Provide the (x, y) coordinate of the cell's center where the given text is located.  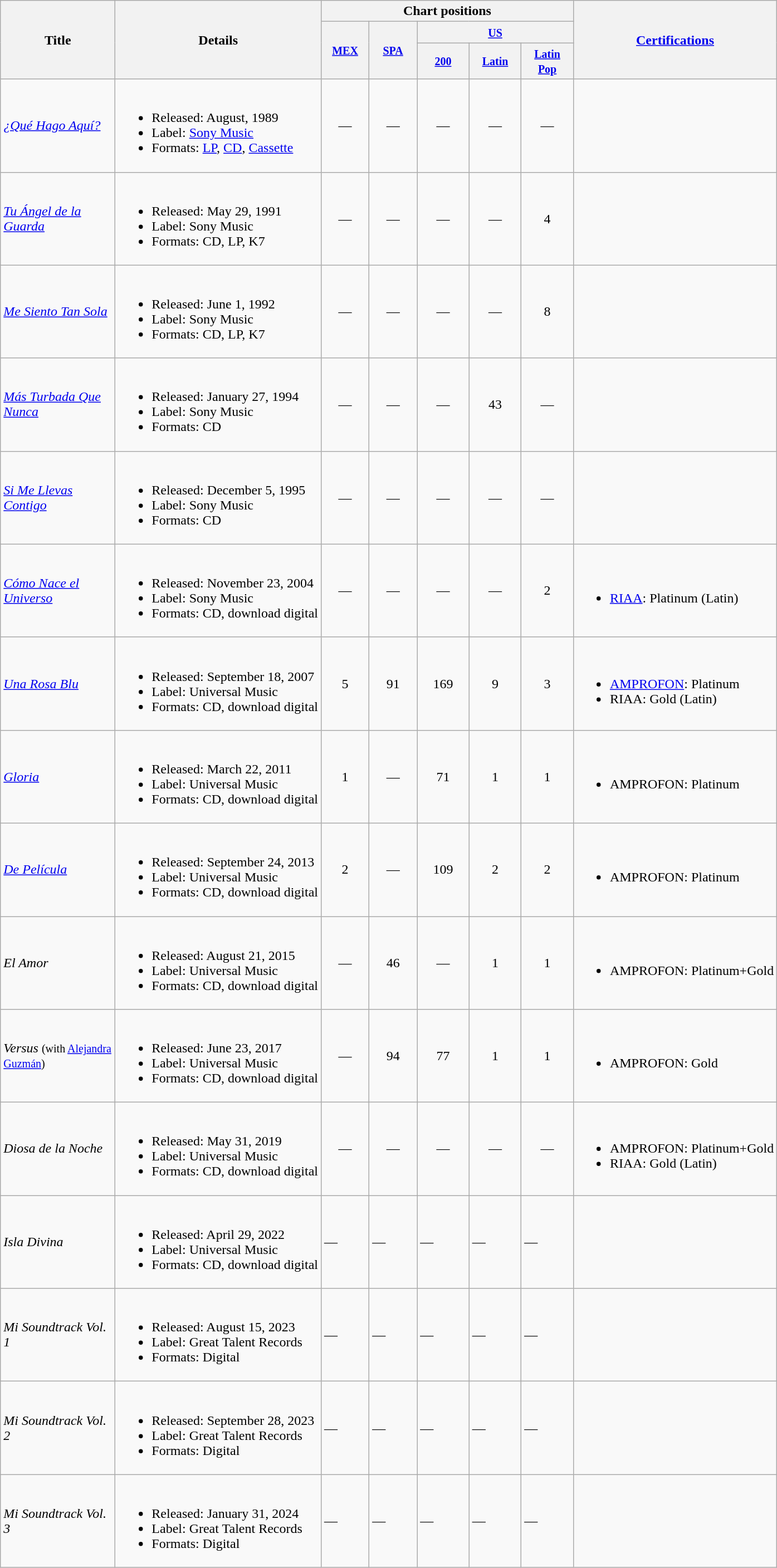
Latin Pop (548, 61)
Released: December 5, 1995Label: Sony MusicFormats: CD (218, 498)
Released: November 23, 2004Label: Sony MusicFormats: CD, download digital (218, 590)
El Amor (58, 963)
169 (443, 684)
46 (393, 963)
Released: May 29, 1991Label: Sony MusicFormats: CD, LP, K7 (218, 218)
Released: August 15, 2023Label: Great Talent RecordsFormats: Digital (218, 1335)
Mi Soundtrack Vol. 2 (58, 1428)
Details (218, 40)
Released: January 31, 2024Label: Great Talent RecordsFormats: Digital (218, 1521)
AMPROFON: Platinum+GoldRIAA: Gold (Latin) (675, 1149)
Mi Soundtrack Vol. 1 (58, 1335)
SPA (393, 50)
91 (393, 684)
Me Siento Tan Sola (58, 312)
RIAA: Platinum (Latin) (675, 590)
De Película (58, 870)
Más Turbada Que Nunca (58, 404)
Certifications (675, 40)
Released: January 27, 1994Label: Sony MusicFormats: CD (218, 404)
9 (495, 684)
Released: September 18, 2007Label: Universal MusicFormats: CD, download digital (218, 684)
77 (443, 1056)
3 (548, 684)
Released: June 1, 1992Label: Sony MusicFormats: CD, LP, K7 (218, 312)
Chart positions (448, 11)
Isla Divina (58, 1242)
AMPROFON: PlatinumRIAA: Gold (Latin) (675, 684)
8 (548, 312)
¿Qué Hago Aquí? (58, 126)
Released: August 21, 2015Label: Universal MusicFormats: CD, download digital (218, 963)
AMPROFON: Gold (675, 1056)
Si Me Llevas Contigo (58, 498)
Released: May 31, 2019Label: Universal MusicFormats: CD, download digital (218, 1149)
200 (443, 61)
AMPROFON: Platinum+Gold (675, 963)
4 (548, 218)
Released: September 24, 2013Label: Universal MusicFormats: CD, download digital (218, 870)
Cómo Nace el Universo (58, 590)
71 (443, 776)
MEX (345, 50)
Released: April 29, 2022Label: Universal MusicFormats: CD, download digital (218, 1242)
94 (393, 1056)
43 (495, 404)
Released: June 23, 2017Label: Universal MusicFormats: CD, download digital (218, 1056)
109 (443, 870)
Una Rosa Blu (58, 684)
5 (345, 684)
Tu Ángel de la Guarda (58, 218)
Latin (495, 61)
Released: March 22, 2011Label: Universal MusicFormats: CD, download digital (218, 776)
Versus (with Alejandra Guzmán) (58, 1056)
Title (58, 40)
Diosa de la Noche (58, 1149)
US (496, 32)
Mi Soundtrack Vol. 3 (58, 1521)
Released: September 28, 2023Label: Great Talent RecordsFormats: Digital (218, 1428)
Released: August, 1989Label: Sony MusicFormats: LP, CD, Cassette (218, 126)
Gloria (58, 776)
